Return [x, y] of the center of cell containing provided text 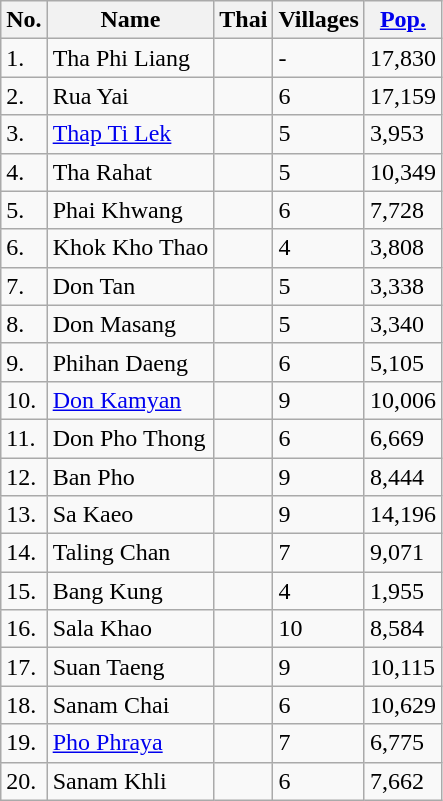
Khok Kho Thao [130, 248]
8,444 [402, 477]
14,196 [402, 515]
17,830 [402, 58]
15. [24, 591]
8,584 [402, 629]
Phai Khwang [130, 210]
Sanam Khli [130, 781]
Thai [244, 20]
7,662 [402, 781]
17,159 [402, 96]
6. [24, 248]
Sala Khao [130, 629]
Rua Yai [130, 96]
Don Masang [130, 324]
5,105 [402, 362]
Don Kamyan [130, 400]
8. [24, 324]
Suan Taeng [130, 667]
Name [130, 20]
6,669 [402, 438]
Bang Kung [130, 591]
Tha Rahat [130, 172]
19. [24, 743]
Villages [319, 20]
20. [24, 781]
18. [24, 705]
3,808 [402, 248]
3,953 [402, 134]
10,006 [402, 400]
Don Pho Thong [130, 438]
9,071 [402, 553]
Don Tan [130, 286]
6,775 [402, 743]
10,349 [402, 172]
5. [24, 210]
7. [24, 286]
Taling Chan [130, 553]
Pop. [402, 20]
17. [24, 667]
Phihan Daeng [130, 362]
11. [24, 438]
1,955 [402, 591]
7,728 [402, 210]
Thap Ti Lek [130, 134]
- [319, 58]
Sanam Chai [130, 705]
10. [24, 400]
Pho Phraya [130, 743]
16. [24, 629]
14. [24, 553]
9. [24, 362]
10,115 [402, 667]
1. [24, 58]
Ban Pho [130, 477]
10 [319, 629]
13. [24, 515]
3,340 [402, 324]
3,338 [402, 286]
Sa Kaeo [130, 515]
Tha Phi Liang [130, 58]
No. [24, 20]
10,629 [402, 705]
12. [24, 477]
2. [24, 96]
4. [24, 172]
3. [24, 134]
